From the cell containing the given text, extract its center point as [X, Y] coordinate. 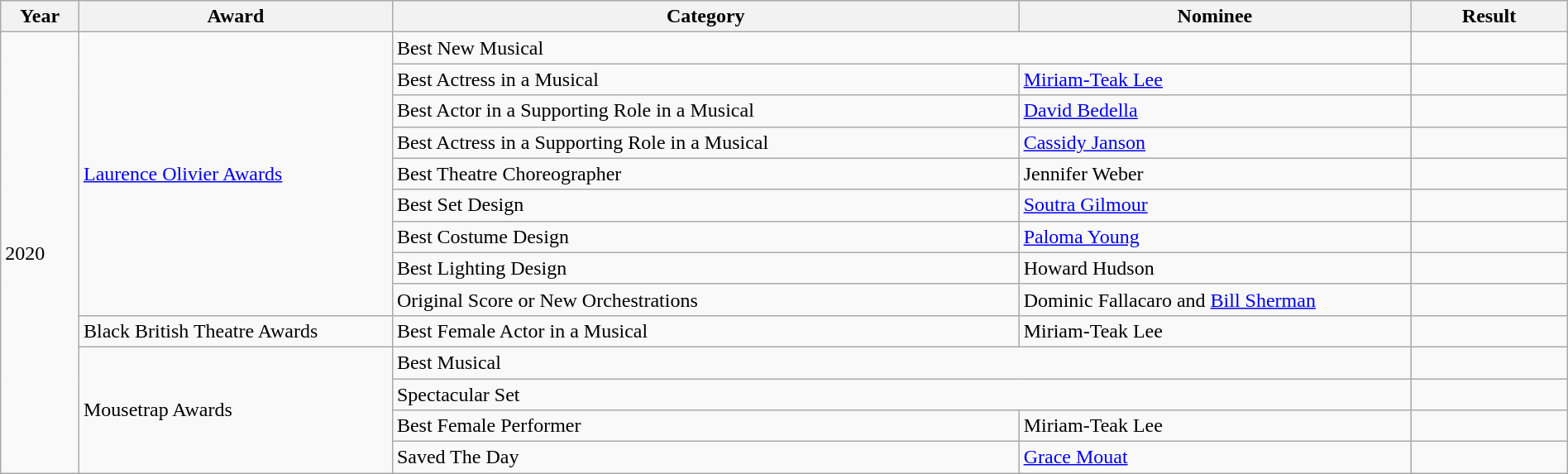
Dominic Fallacaro and Bill Sherman [1215, 299]
Spectacular Set [901, 395]
Result [1489, 17]
Soutra Gilmour [1215, 205]
Best Theatre Choreographer [705, 174]
Mousetrap Awards [235, 409]
Best Set Design [705, 205]
Cassidy Janson [1215, 142]
Best Actress in a Musical [705, 79]
Best Female Performer [705, 426]
Jennifer Weber [1215, 174]
Grace Mouat [1215, 457]
Year [40, 17]
Category [705, 17]
Saved The Day [705, 457]
Howard Hudson [1215, 268]
Best Actor in a Supporting Role in a Musical [705, 111]
David Bedella [1215, 111]
Best Musical [901, 362]
Paloma Young [1215, 237]
Best Female Actor in a Musical [705, 331]
Laurence Olivier Awards [235, 174]
Black British Theatre Awards [235, 331]
Best Costume Design [705, 237]
Nominee [1215, 17]
Best Actress in a Supporting Role in a Musical [705, 142]
2020 [40, 253]
Original Score or New Orchestrations [705, 299]
Best New Musical [901, 48]
Award [235, 17]
Best Lighting Design [705, 268]
